Extract the (x, y) coordinate from the center of the cell holding the provided text.  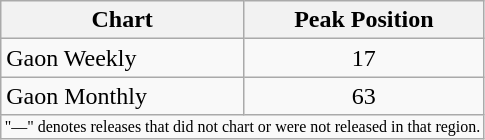
17 (364, 58)
63 (364, 96)
"—" denotes releases that did not chart or were not released in that region. (242, 127)
Chart (122, 20)
Gaon Weekly (122, 58)
Gaon Monthly (122, 96)
Peak Position (364, 20)
